Capture the cell that displays the provided text and extract its [x, y] central coordinate. 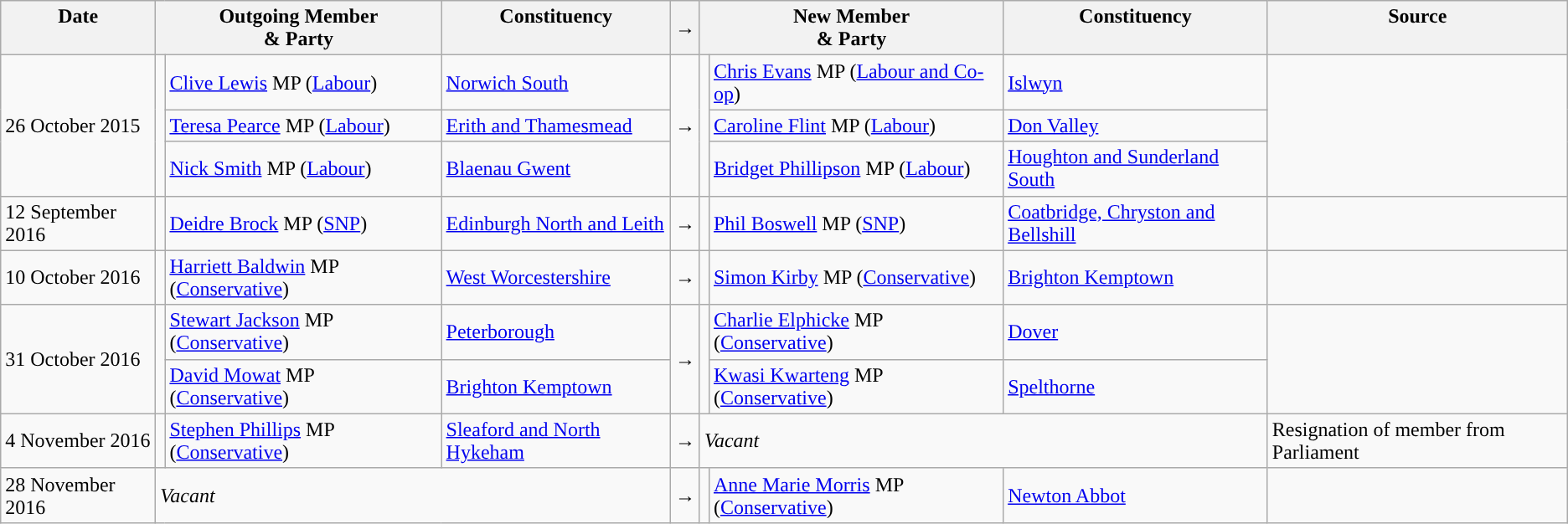
Chris Evans MP (Labour and Co-op) [856, 82]
Outgoing Member& Party [298, 28]
David Mowat MP (Conservative) [303, 387]
Anne Marie Morris MP (Conservative) [856, 496]
Newton Abbot [1136, 496]
Date [79, 28]
New Member& Party [851, 28]
Islwyn [1136, 82]
Norwich South [556, 82]
Coatbridge, Chryston and Bellshill [1136, 223]
Stephen Phillips MP (Conservative) [303, 440]
Sleaford and North Hykeham [556, 440]
Bridget Phillipson MP (Labour) [856, 169]
Blaenau Gwent [556, 169]
Deidre Brock MP (SNP) [303, 223]
Spelthorne [1136, 387]
10 October 2016 [79, 278]
West Worcestershire [556, 278]
Stewart Jackson MP (Conservative) [303, 331]
Source [1417, 28]
Teresa Pearce MP (Labour) [303, 126]
12 September 2016 [79, 223]
31 October 2016 [79, 359]
Edinburgh North and Leith [556, 223]
Dover [1136, 331]
4 November 2016 [79, 440]
Resignation of member from Parliament [1417, 440]
Harriett Baldwin MP (Conservative) [303, 278]
Clive Lewis MP (Labour) [303, 82]
28 November 2016 [79, 496]
Simon Kirby MP (Conservative) [856, 278]
26 October 2015 [79, 126]
Phil Boswell MP (SNP) [856, 223]
Don Valley [1136, 126]
Nick Smith MP (Labour) [303, 169]
Charlie Elphicke MP (Conservative) [856, 331]
Caroline Flint MP (Labour) [856, 126]
Erith and Thamesmead [556, 126]
Peterborough [556, 331]
Kwasi Kwarteng MP (Conservative) [856, 387]
Houghton and Sunderland South [1136, 169]
